Pinpoint the cell where the given text exists, returning its (x, y) midpoint coordinate. 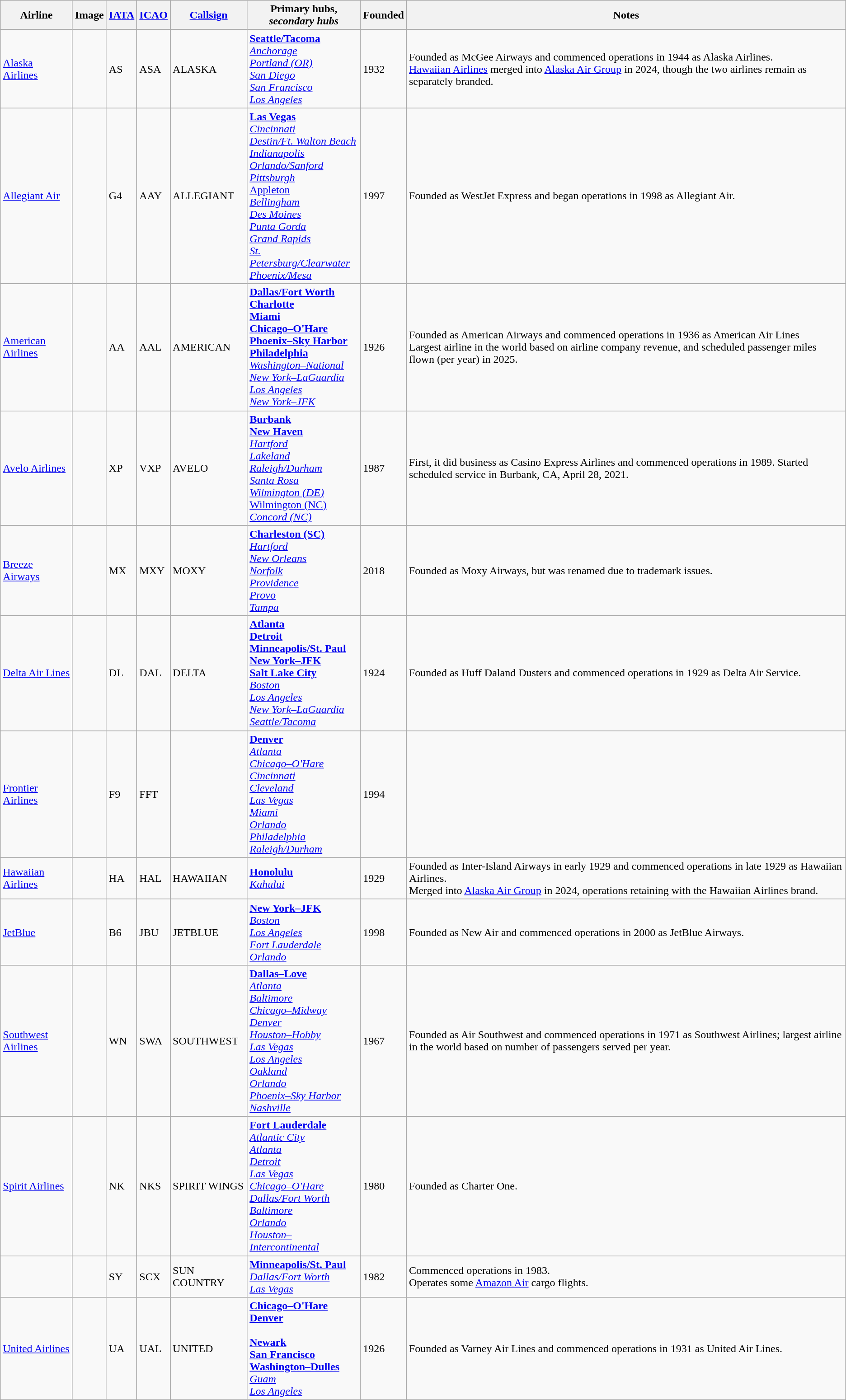
XP (122, 468)
1987 (384, 468)
SCX (154, 1277)
Founded as Huff Daland Dusters and commenced operations in 1929 as Delta Air Service. (626, 673)
Seattle/TacomaAnchoragePortland (OR)San DiegoSan FranciscoLos Angeles (304, 69)
DAL (154, 673)
Delta Air Lines (36, 673)
Breeze Airways (36, 571)
Airline (36, 15)
Chicago–O'HareDenverNewarkSan FranciscoWashington–DullesGuamLos Angeles (304, 1349)
SOUTHWEST (209, 1041)
UAL (154, 1349)
G4 (122, 196)
DELTA (209, 673)
AS (122, 69)
1929 (384, 878)
B6 (122, 932)
MOXY (209, 571)
FFT (154, 794)
Founded as Varney Air Lines and commenced operations in 1931 as United Air Lines. (626, 1349)
SWA (154, 1041)
Alaska Airlines (36, 69)
UNITED (209, 1349)
Primary hubs, secondary hubs (304, 15)
UA (122, 1349)
United Airlines (36, 1349)
First, it did business as Casino Express Airlines and commenced operations in 1989. Started scheduled service in Burbank, CA, April 28, 2021. (626, 468)
Founded (384, 15)
SUN COUNTRY (209, 1277)
NK (122, 1186)
1997 (384, 196)
NKS (154, 1186)
JBU (154, 932)
HonoluluKahului (304, 878)
DenverAtlantaChicago–O'HareCincinnatiClevelandLas VegasMiamiOrlandoPhiladelphiaRaleigh/Durham (304, 794)
AVELO (209, 468)
ICAO (154, 15)
Charleston (SC)HartfordNew OrleansNorfolkProvidenceProvoTampa (304, 571)
WN (122, 1041)
JetBlue (36, 932)
American Airlines (36, 347)
Dallas/Fort WorthCharlotteMiamiChicago–O'HarePhoenix–Sky HarborPhiladelphiaWashington–NationalNew York–LaGuardiaLos AngelesNew York–JFK (304, 347)
Dallas–LoveAtlantaBaltimoreChicago–MidwayDenverHouston–Hobby Las VegasLos AngelesOaklandOrlandoPhoenix–Sky HarborNashville (304, 1041)
Spirit Airlines (36, 1186)
1932 (384, 69)
HAWAIIAN (209, 878)
Fort LauderdaleAtlantic CityAtlantaDetroitLas VegasChicago–O'HareDallas/Fort WorthBaltimoreOrlandoHouston–Intercontinental (304, 1186)
BurbankNew HavenHartfordLakelandRaleigh/DurhamSanta RosaWilmington (DE)Wilmington (NC)Concord (NC) (304, 468)
1967 (384, 1041)
JETBLUE (209, 932)
Hawaiian Airlines (36, 878)
Founded as New Air and commenced operations in 2000 as JetBlue Airways. (626, 932)
DL (122, 673)
AAL (154, 347)
Founded as WestJet Express and began operations in 1998 as Allegiant Air. (626, 196)
ALLEGIANT (209, 196)
AA (122, 347)
New York–JFKBostonLos AngelesFort LauderdaleOrlando (304, 932)
Commenced operations in 1983.Operates some Amazon Air cargo flights. (626, 1277)
AMERICAN (209, 347)
Founded as Moxy Airways, but was renamed due to trademark issues. (626, 571)
Founded as Charter One. (626, 1186)
IATA (122, 15)
SY (122, 1277)
Avelo Airlines (36, 468)
VXP (154, 468)
1980 (384, 1186)
ASA (154, 69)
Allegiant Air (36, 196)
Frontier Airlines (36, 794)
1924 (384, 673)
Southwest Airlines (36, 1041)
1982 (384, 1277)
2018 (384, 571)
1994 (384, 794)
AtlantaDetroitMinneapolis/St. PaulNew York–JFKSalt Lake CityBostonLos AngelesNew York–LaGuardiaSeattle/Tacoma (304, 673)
MXY (154, 571)
1998 (384, 932)
F9 (122, 794)
Callsign (209, 15)
ALASKA (209, 69)
Minneapolis/St. PaulDallas/Fort WorthLas Vegas (304, 1277)
SPIRIT WINGS (209, 1186)
MX (122, 571)
Image (89, 15)
AAY (154, 196)
Notes (626, 15)
HA (122, 878)
HAL (154, 878)
